Pinpoint the cell where the given text exists, returning its [x, y] midpoint coordinate. 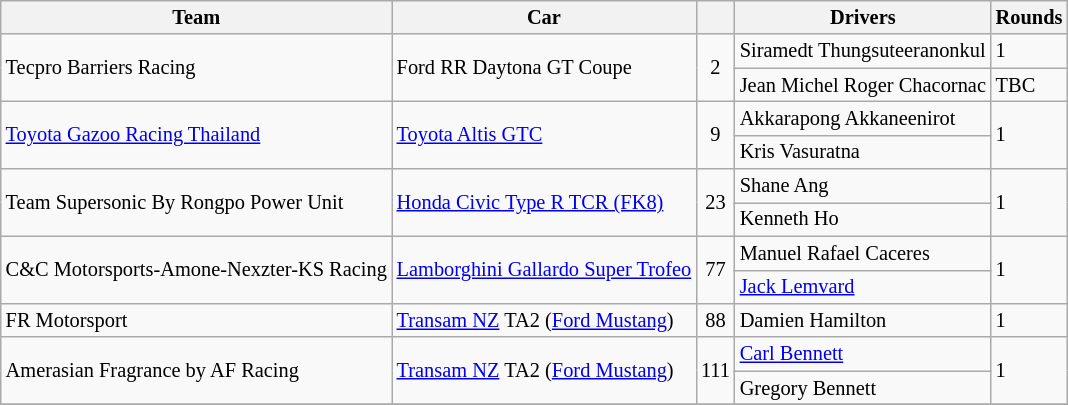
FR Motorsport [196, 320]
77 [716, 270]
Rounds [1030, 17]
Tecpro Barriers Racing [196, 68]
9 [716, 134]
2 [716, 68]
Toyota Altis GTC [544, 134]
Amerasian Fragrance by AF Racing [196, 370]
Team [196, 17]
88 [716, 320]
Ford RR Daytona GT Coupe [544, 68]
Toyota Gazoo Racing Thailand [196, 134]
Akkarapong Akkaneenirot [863, 118]
Car [544, 17]
Jack Lemvard [863, 287]
Carl Bennett [863, 354]
23 [716, 202]
Honda Civic Type R TCR (FK8) [544, 202]
111 [716, 370]
Lamborghini Gallardo Super Trofeo [544, 270]
Damien Hamilton [863, 320]
Jean Michel Roger Chacornac [863, 85]
Shane Ang [863, 186]
Drivers [863, 17]
Siramedt Thungsuteeranonkul [863, 51]
Kris Vasuratna [863, 152]
C&C Motorsports-Amone-Nexzter-KS Racing [196, 270]
Kenneth Ho [863, 219]
TBC [1030, 85]
Gregory Bennett [863, 388]
Team Supersonic By Rongpo Power Unit [196, 202]
Manuel Rafael Caceres [863, 253]
